Scan for the cell matching the given text and deliver its (X, Y) coordinate at center. 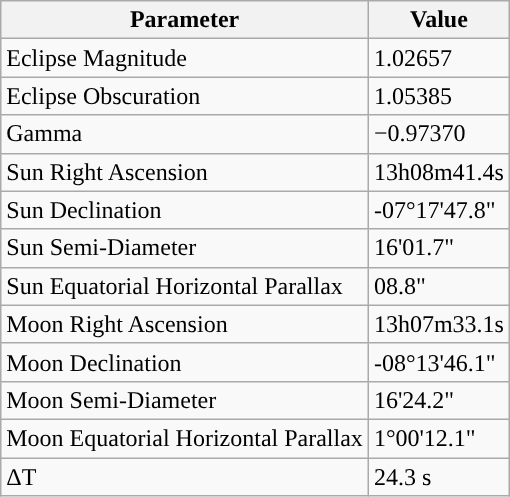
08.8" (438, 286)
Moon Equatorial Horizontal Parallax (185, 438)
Moon Semi-Diameter (185, 400)
Sun Semi-Diameter (185, 248)
Gamma (185, 134)
ΔT (185, 477)
Sun Declination (185, 210)
Parameter (185, 20)
−0.97370 (438, 134)
13h08m41.4s (438, 172)
Eclipse Obscuration (185, 96)
1.05385 (438, 96)
Moon Right Ascension (185, 324)
16'24.2" (438, 400)
Value (438, 20)
-08°13'46.1" (438, 362)
24.3 s (438, 477)
Sun Equatorial Horizontal Parallax (185, 286)
16'01.7" (438, 248)
13h07m33.1s (438, 324)
1°00'12.1" (438, 438)
Sun Right Ascension (185, 172)
1.02657 (438, 58)
Moon Declination (185, 362)
-07°17'47.8" (438, 210)
Eclipse Magnitude (185, 58)
